Pinpoint the cell where the given text exists, returning its [X, Y] midpoint coordinate. 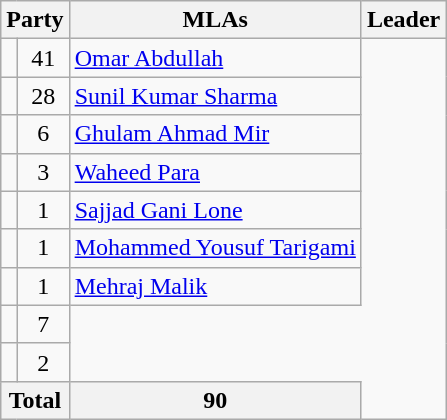
Sunil Kumar Sharma [215, 96]
7 [43, 324]
41 [43, 58]
Leader [403, 20]
Ghulam Ahmad Mir [215, 134]
28 [43, 96]
Mehraj Malik [215, 286]
Sajjad Gani Lone [215, 210]
Mohammed Yousuf Tarigami [215, 248]
Waheed Para [215, 172]
Total [35, 400]
Party [35, 20]
3 [43, 172]
Omar Abdullah [215, 58]
90 [215, 400]
6 [43, 134]
2 [43, 362]
MLAs [215, 20]
